Return [x, y] of the center of cell containing provided text 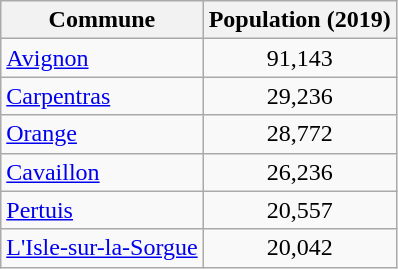
L'Isle-sur-la-Sorgue [102, 248]
Population (2019) [300, 20]
Pertuis [102, 210]
28,772 [300, 134]
Orange [102, 134]
20,557 [300, 210]
29,236 [300, 96]
91,143 [300, 58]
Cavaillon [102, 172]
20,042 [300, 248]
Commune [102, 20]
Carpentras [102, 96]
Avignon [102, 58]
26,236 [300, 172]
